Search for the cell housing the specified text and yield its [X, Y] center coordinate. 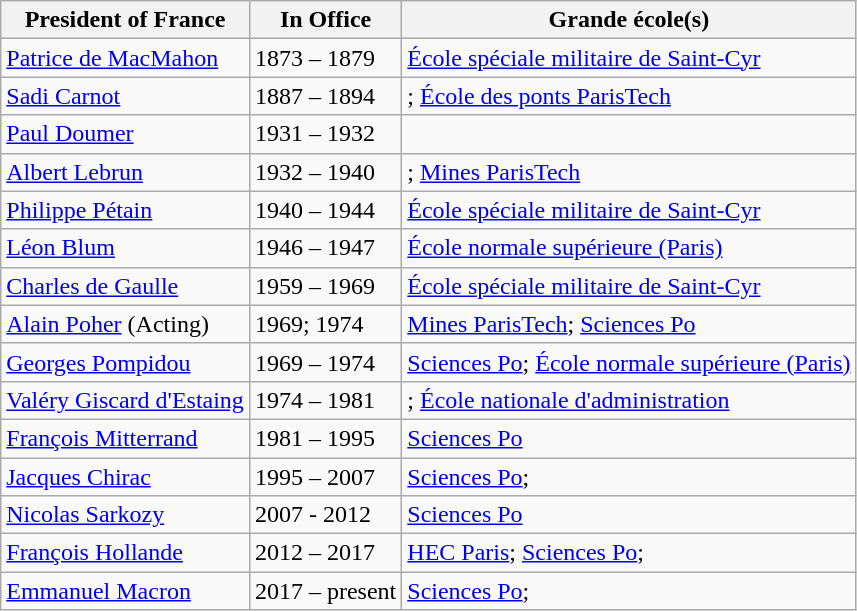
Paul Doumer [126, 134]
1887 – 1894 [325, 96]
1932 – 1940 [325, 172]
Valéry Giscard d'Estaing [126, 400]
; École nationale d'administration [629, 400]
Alain Poher (Acting) [126, 324]
President of France [126, 20]
1981 – 1995 [325, 438]
2017 – present [325, 591]
Albert Lebrun [126, 172]
Patrice de MacMahon [126, 58]
Grande école(s) [629, 20]
François Mitterrand [126, 438]
1974 – 1981 [325, 400]
Philippe Pétain [126, 210]
HEC Paris; Sciences Po; [629, 553]
1969; 1974 [325, 324]
François Hollande [126, 553]
2007 - 2012 [325, 515]
Emmanuel Macron [126, 591]
; Mines ParisTech [629, 172]
2012 – 2017 [325, 553]
Nicolas Sarkozy [126, 515]
Jacques Chirac [126, 477]
1959 – 1969 [325, 286]
In Office [325, 20]
École normale supérieure (Paris) [629, 248]
1873 – 1879 [325, 58]
1931 – 1932 [325, 134]
Sadi Carnot [126, 96]
Mines ParisTech; Sciences Po [629, 324]
Sciences Po; École normale supérieure (Paris) [629, 362]
; École des ponts ParisTech [629, 96]
1969 – 1974 [325, 362]
Charles de Gaulle [126, 286]
Georges Pompidou [126, 362]
1995 – 2007 [325, 477]
1946 – 1947 [325, 248]
Léon Blum [126, 248]
1940 – 1944 [325, 210]
